Search for the cell housing the specified text and yield its [x, y] center coordinate. 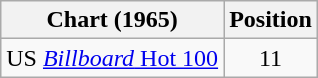
US Billboard Hot 100 [112, 58]
11 [271, 58]
Position [271, 20]
Chart (1965) [112, 20]
